Output the [X, Y] coordinate of the center of the cell containing the given text.  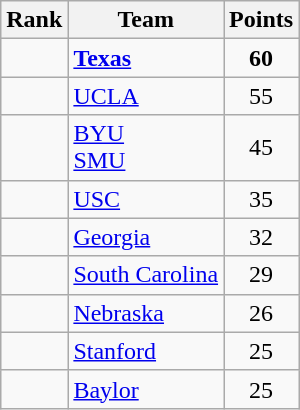
60 [262, 58]
Nebraska [146, 313]
Rank [34, 20]
Stanford [146, 351]
Baylor [146, 389]
Team [146, 20]
45 [262, 148]
UCLA [146, 96]
29 [262, 275]
32 [262, 237]
Texas [146, 58]
Georgia [146, 237]
BYUSMU [146, 148]
55 [262, 96]
26 [262, 313]
South Carolina [146, 275]
Points [262, 20]
USC [146, 199]
35 [262, 199]
